Output the [X, Y] coordinate of the center of the cell containing the given text.  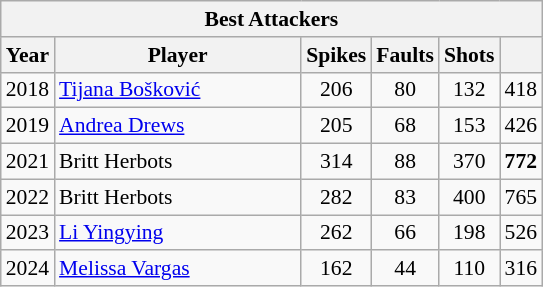
2022 [28, 197]
44 [405, 269]
153 [470, 126]
418 [522, 90]
426 [522, 126]
262 [336, 233]
Year [28, 55]
2018 [28, 90]
206 [336, 90]
Best Attackers [272, 19]
Player [178, 55]
316 [522, 269]
Melissa Vargas [178, 269]
Faults [405, 55]
Tijana Bošković [178, 90]
68 [405, 126]
132 [470, 90]
2019 [28, 126]
66 [405, 233]
110 [470, 269]
282 [336, 197]
2023 [28, 233]
Li Yingying [178, 233]
314 [336, 162]
205 [336, 126]
765 [522, 197]
400 [470, 197]
Shots [470, 55]
772 [522, 162]
Andrea Drews [178, 126]
80 [405, 90]
Spikes [336, 55]
370 [470, 162]
526 [522, 233]
83 [405, 197]
162 [336, 269]
2024 [28, 269]
198 [470, 233]
2021 [28, 162]
88 [405, 162]
